Capture the cell that displays the provided text and extract its (x, y) central coordinate. 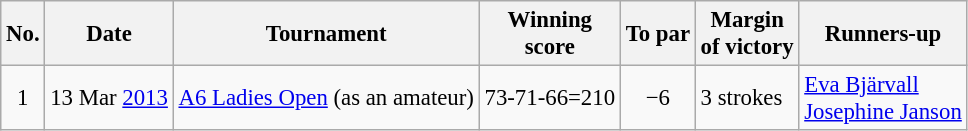
13 Mar 2013 (109, 98)
Runners-up (883, 34)
−6 (658, 98)
To par (658, 34)
Date (109, 34)
Eva Bjärvall Josephine Janson (883, 98)
A6 Ladies Open (as an amateur) (326, 98)
No. (23, 34)
1 (23, 98)
Tournament (326, 34)
3 strokes (747, 98)
Marginof victory (747, 34)
Winningscore (550, 34)
73-71-66=210 (550, 98)
